Find where the given text appears and provide that cell's center as [x, y] coordinate. 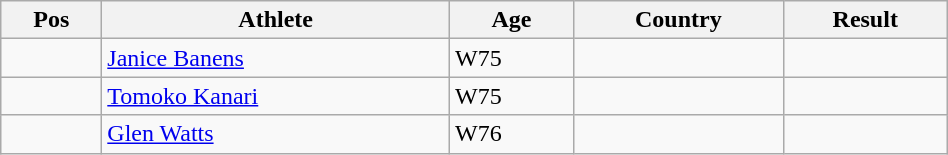
Janice Banens [276, 58]
Country [678, 20]
W76 [512, 134]
Glen Watts [276, 134]
Athlete [276, 20]
Age [512, 20]
Tomoko Kanari [276, 96]
Pos [52, 20]
Result [865, 20]
